From the cell containing the given text, extract its center point as (X, Y) coordinate. 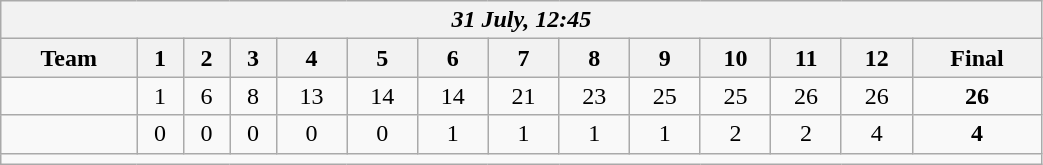
Team (69, 58)
23 (594, 96)
9 (664, 58)
31 July, 12:45 (522, 20)
13 (312, 96)
5 (382, 58)
21 (524, 96)
Final (977, 58)
12 (876, 58)
7 (524, 58)
3 (253, 58)
11 (806, 58)
10 (736, 58)
